Scan for the cell matching the given text and deliver its (X, Y) coordinate at center. 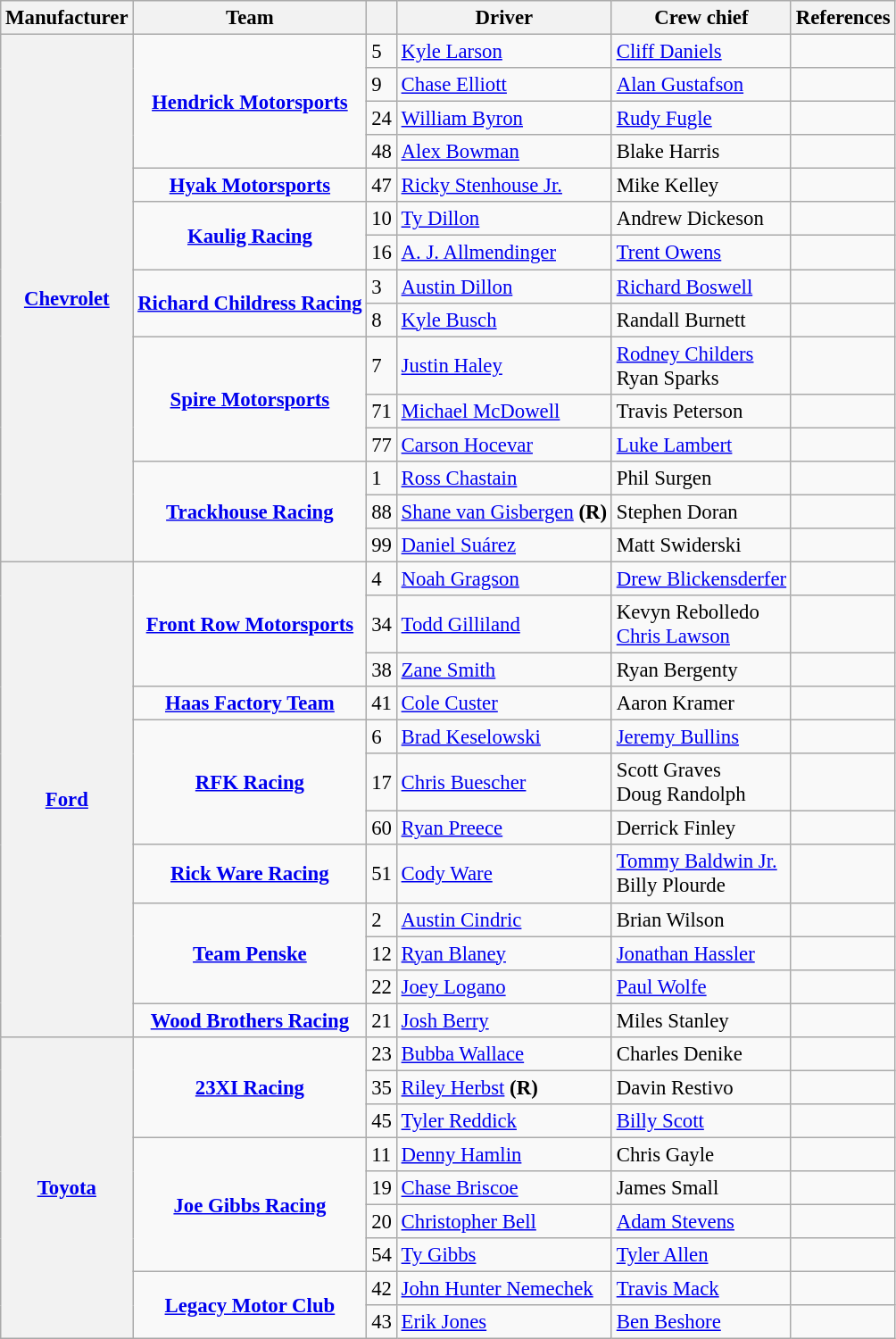
Ryan Preece (503, 828)
Kyle Busch (503, 320)
51 (382, 875)
Noah Gragson (503, 578)
Justin Haley (503, 366)
Rick Ware Racing (250, 875)
10 (382, 219)
Travis Mack (701, 1289)
Trackhouse Racing (250, 512)
Travis Peterson (701, 411)
60 (382, 828)
Team (250, 18)
4 (382, 578)
Stephen Doran (701, 511)
16 (382, 253)
Michael McDowell (503, 411)
Tyler Allen (701, 1255)
Haas Factory Team (250, 703)
23XI Racing (250, 1087)
19 (382, 1188)
88 (382, 511)
Ty Gibbs (503, 1255)
8 (382, 320)
43 (382, 1322)
Ross Chastain (503, 478)
6 (382, 737)
Derrick Finley (701, 828)
35 (382, 1087)
Chase Briscoe (503, 1188)
24 (382, 119)
Chris Gayle (701, 1154)
Brian Wilson (701, 919)
Jeremy Bullins (701, 737)
Ford (67, 799)
Luke Lambert (701, 445)
Kevyn Rebolledo Chris Lawson (701, 625)
Bubba Wallace (503, 1054)
Tyler Reddick (503, 1121)
Davin Restivo (701, 1087)
Spire Motorsports (250, 399)
11 (382, 1154)
Alex Bowman (503, 152)
Blake Harris (701, 152)
Mike Kelley (701, 186)
5 (382, 52)
Aaron Kramer (701, 703)
1 (382, 478)
Manufacturer (67, 18)
23 (382, 1054)
Richard Boswell (701, 287)
Hyak Motorsports (250, 186)
Toyota (67, 1188)
Alan Gustafson (701, 85)
Zane Smith (503, 670)
3 (382, 287)
Chris Buescher (503, 782)
Billy Scott (701, 1121)
Josh Berry (503, 1020)
References (842, 18)
45 (382, 1121)
12 (382, 953)
Andrew Dickeson (701, 219)
20 (382, 1222)
Riley Herbst (R) (503, 1087)
9 (382, 85)
Front Row Motorsports (250, 624)
RFK Racing (250, 783)
Cody Ware (503, 875)
Shane van Gisbergen (R) (503, 511)
Ricky Stenhouse Jr. (503, 186)
Phil Surgen (701, 478)
Charles Denike (701, 1054)
Rudy Fugle (701, 119)
Erik Jones (503, 1322)
Joe Gibbs Racing (250, 1204)
Paul Wolfe (701, 986)
Tommy Baldwin Jr. Billy Plourde (701, 875)
Scott Graves Doug Randolph (701, 782)
Wood Brothers Racing (250, 1020)
Trent Owens (701, 253)
Rodney Childers Ryan Sparks (701, 366)
Drew Blickensderfer (701, 578)
Legacy Motor Club (250, 1305)
Crew chief (701, 18)
Adam Stevens (701, 1222)
Richard Childress Racing (250, 304)
71 (382, 411)
Cliff Daniels (701, 52)
Todd Gilliland (503, 625)
Kyle Larson (503, 52)
Randall Burnett (701, 320)
Brad Keselowski (503, 737)
99 (382, 545)
38 (382, 670)
2 (382, 919)
77 (382, 445)
Christopher Bell (503, 1222)
Chase Elliott (503, 85)
Austin Dillon (503, 287)
22 (382, 986)
34 (382, 625)
Ryan Bergenty (701, 670)
Matt Swiderski (701, 545)
Daniel Suárez (503, 545)
John Hunter Nemechek (503, 1289)
Austin Cindric (503, 919)
Ryan Blaney (503, 953)
17 (382, 782)
Chevrolet (67, 298)
Jonathan Hassler (701, 953)
Hendrick Motorsports (250, 102)
21 (382, 1020)
47 (382, 186)
James Small (701, 1188)
A. J. Allmendinger (503, 253)
Ben Beshore (701, 1322)
Denny Hamlin (503, 1154)
Team Penske (250, 953)
54 (382, 1255)
42 (382, 1289)
Cole Custer (503, 703)
Miles Stanley (701, 1020)
41 (382, 703)
7 (382, 366)
Carson Hocevar (503, 445)
Kaulig Racing (250, 236)
Driver (503, 18)
Ty Dillon (503, 219)
Joey Logano (503, 986)
48 (382, 152)
William Byron (503, 119)
